Capture the cell that displays the provided text and extract its (X, Y) central coordinate. 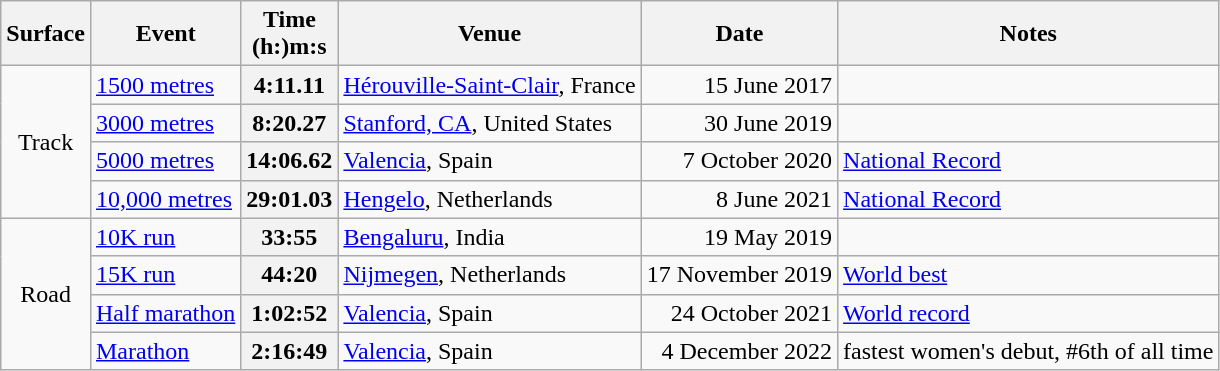
2:16:49 (290, 351)
19 May 2019 (739, 237)
Event (165, 34)
33:55 (290, 237)
Marathon (165, 351)
Time(h:)m:s (290, 34)
14:06.62 (290, 161)
World record (1028, 313)
Track (46, 142)
44:20 (290, 275)
World best (1028, 275)
Notes (1028, 34)
17 November 2019 (739, 275)
Road (46, 294)
Venue (490, 34)
30 June 2019 (739, 123)
Date (739, 34)
fastest women's debut, #6th of all time (1028, 351)
10,000 metres (165, 199)
15K run (165, 275)
8:20.27 (290, 123)
7 October 2020 (739, 161)
1:02:52 (290, 313)
24 October 2021 (739, 313)
15 June 2017 (739, 85)
8 June 2021 (739, 199)
Hérouville-Saint-Clair, France (490, 85)
10K run (165, 237)
3000 metres (165, 123)
4 December 2022 (739, 351)
Stanford, CA, United States (490, 123)
5000 metres (165, 161)
Hengelo, Netherlands (490, 199)
Bengaluru, India (490, 237)
1500 metres (165, 85)
Half marathon (165, 313)
29:01.03 (290, 199)
Surface (46, 34)
4:11.11 (290, 85)
Nijmegen, Netherlands (490, 275)
